Provide the [x, y] coordinate of the cell's center where the given text is located.  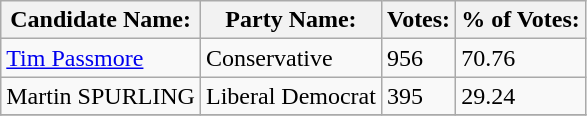
Conservative [290, 58]
956 [418, 58]
395 [418, 96]
Party Name: [290, 20]
Candidate Name: [101, 20]
Votes: [418, 20]
Martin SPURLING [101, 96]
70.76 [521, 58]
Tim Passmore [101, 58]
Liberal Democrat [290, 96]
29.24 [521, 96]
% of Votes: [521, 20]
